Locate the cell with the specified text and output its [x, y] center coordinate. 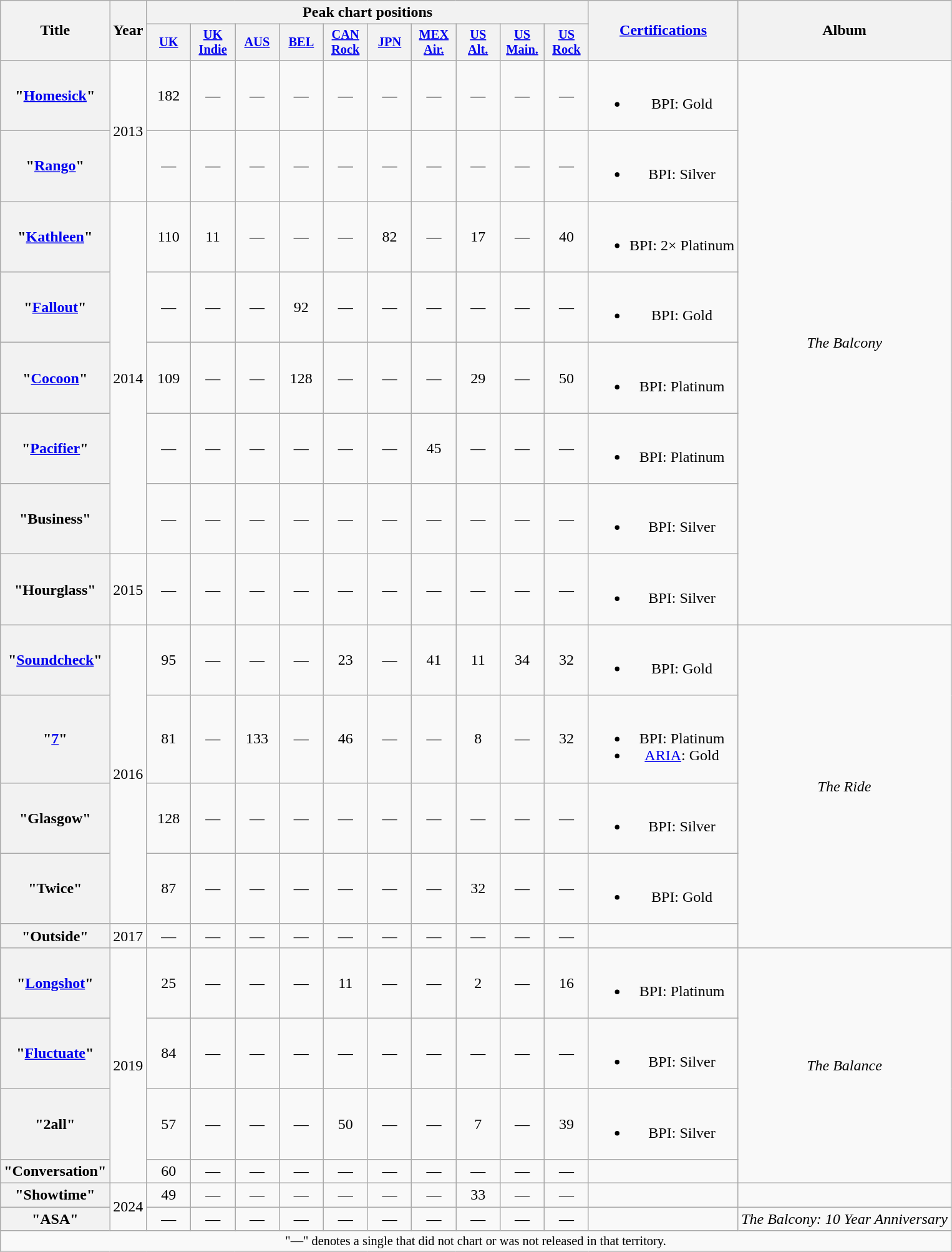
2014 [129, 378]
USAlt. [478, 42]
2 [478, 982]
"Homesick" [55, 95]
"—" denotes a single that did not chart or was not released in that territory. [476, 1241]
2013 [129, 130]
BEL [301, 42]
"2all" [55, 1123]
The Balance [845, 1065]
"Conversation" [55, 1171]
JPN [389, 42]
"Cocoon" [55, 378]
41 [434, 660]
Certifications [663, 31]
"Kathleen" [55, 237]
81 [168, 739]
"Glasgow" [55, 818]
84 [168, 1054]
45 [434, 448]
2024 [129, 1207]
"Longshot" [55, 982]
25 [168, 982]
16 [566, 982]
Peak chart positions [368, 12]
"Fallout" [55, 307]
"Outside" [55, 936]
AUS [257, 42]
2015 [129, 589]
49 [168, 1195]
"Showtime" [55, 1195]
"Twice" [55, 889]
110 [168, 237]
46 [346, 739]
40 [566, 237]
"Fluctuate" [55, 1054]
USMain. [523, 42]
"7" [55, 739]
"Soundcheck" [55, 660]
33 [478, 1195]
2019 [129, 1065]
"Pacifier" [55, 448]
The Balcony: 10 Year Anniversary [845, 1219]
92 [301, 307]
MEX Air. [434, 42]
133 [257, 739]
BPI: 2× Platinum [663, 237]
87 [168, 889]
Year [129, 31]
The Balcony [845, 342]
2017 [129, 936]
182 [168, 95]
Album [845, 31]
34 [523, 660]
8 [478, 739]
The Ride [845, 786]
"Hourglass" [55, 589]
39 [566, 1123]
UKIndie [213, 42]
109 [168, 378]
UK [168, 42]
BPI: PlatinumARIA: Gold [663, 739]
82 [389, 237]
57 [168, 1123]
USRock [566, 42]
23 [346, 660]
2016 [129, 774]
"Business" [55, 519]
"Rango" [55, 166]
Title [55, 31]
17 [478, 237]
CANRock [346, 42]
29 [478, 378]
95 [168, 660]
7 [478, 1123]
"ASA" [55, 1219]
60 [168, 1171]
